Detect which cell encompasses the target text, then output its [x, y] center coordinate. 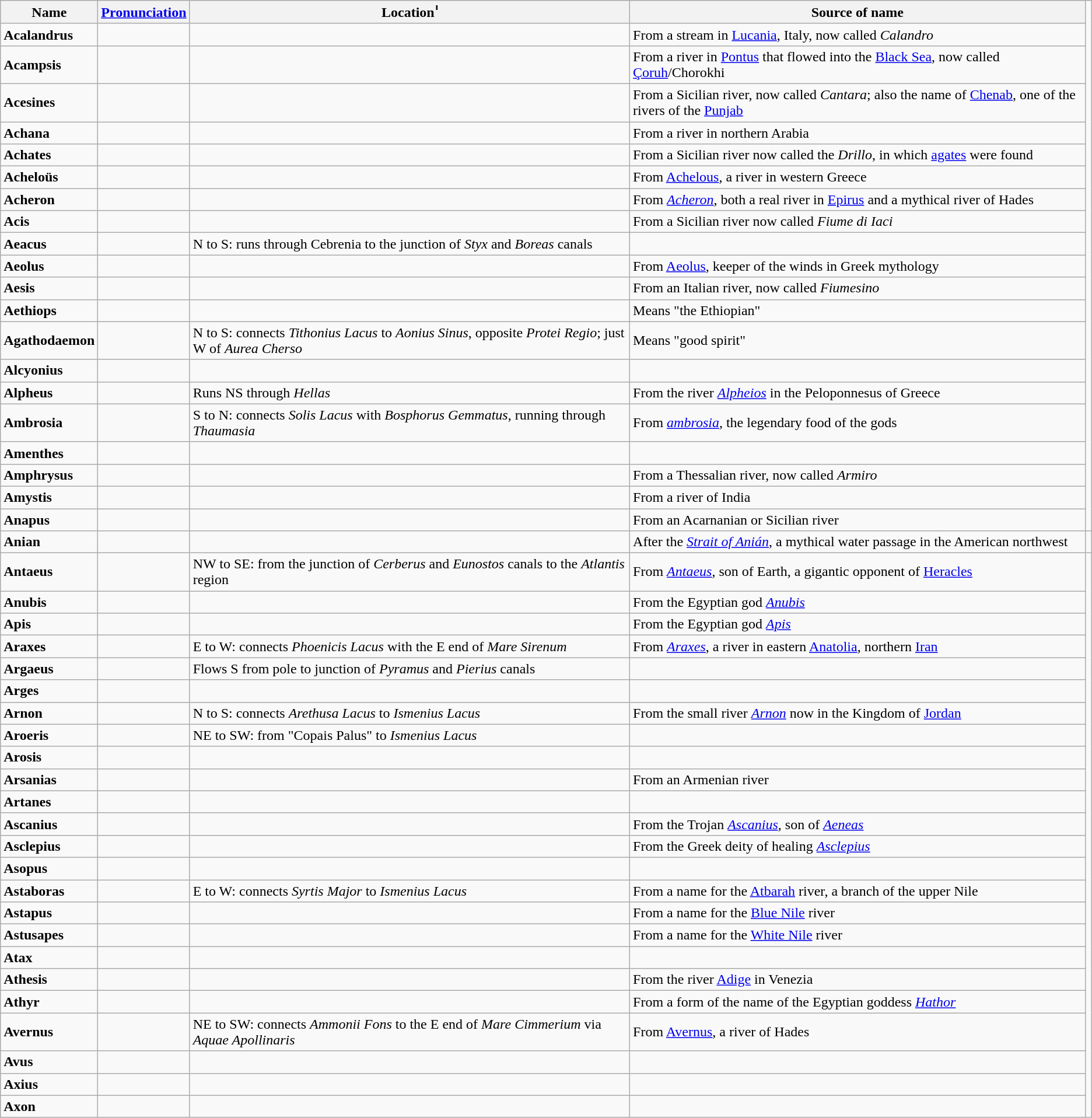
Aeolus [49, 266]
Arsanias [49, 780]
Aesis [49, 288]
Aethiops [49, 310]
Astapus [49, 913]
Acheloüs [49, 177]
Alcyonius [49, 371]
Asopus [49, 868]
Amystis [49, 497]
Acampsis [49, 64]
N to S: connects Tithonius Lacus to Aonius Sinus, opposite Protei Regio; just W of Aurea Cherso [409, 341]
From Araxes, a river in eastern Anatolia, northern Iran [857, 647]
Argaeus [49, 669]
Athyr [49, 1002]
Arosis [49, 757]
NE to SW: from "Copais Palus" to Ismenius Lacus [409, 735]
Antaeus [49, 572]
Avernus [49, 1032]
From a name for the Blue Nile river [857, 913]
Achates [49, 155]
Arges [49, 691]
Artanes [49, 802]
From a name for the Atbarah river, a branch of the upper Nile [857, 891]
Apis [49, 624]
Anapus [49, 520]
From a river of India [857, 497]
Acesines [49, 103]
E to W: connects Syrtis Major to Ismenius Lacus [409, 891]
From a river in northern Arabia [857, 132]
From a river in Pontus that flowed into the Black Sea, now called Çoruh/Chorokhi [857, 64]
Means "good spirit" [857, 341]
From Acheron, both a real river in Epirus and a mythical river of Hades [857, 200]
From the river Alpheios in the Peloponnesus of Greece [857, 393]
From an Acarnanian or Sicilian river [857, 520]
N to S: runs through Cebrenia to the junction of Styx and Boreas canals [409, 244]
After the Strait of Anián, a mythical water passage in the American northwest [857, 542]
From ambrosia, the legendary food of the gods [857, 422]
Flows S from pole to junction of Pyramus and Pierius canals [409, 669]
From the small river Arnon now in the Kingdom of Jordan [857, 713]
From Aeolus, keeper of the winds in Greek mythology [857, 266]
Arnon [49, 713]
NW to SE: from the junction of Cerberus and Eunostos canals to the Atlantis region [409, 572]
E to W: connects Phoenicis Lacus with the E end of Mare Sirenum [409, 647]
Araxes [49, 647]
Acalandrus [49, 34]
Amphrysus [49, 475]
From Avernus, a river of Hades [857, 1032]
Ambrosia [49, 422]
From the Egyptian god Apis [857, 624]
Acheron [49, 200]
From a name for the White Nile river [857, 935]
Atax [49, 958]
From Achelous, a river in western Greece [857, 177]
From the Greek deity of healing Asclepius [857, 846]
From a Thessalian river, now called Armiro [857, 475]
Acis [49, 222]
Alpheus [49, 393]
Locationˈ [409, 12]
From a form of the name of the Egyptian goddess Hathor [857, 1002]
From Antaeus, son of Earth, a gigantic opponent of Heracles [857, 572]
Astaboras [49, 891]
Anubis [49, 602]
N to S: connects Arethusa Lacus to Ismenius Lacus [409, 713]
From an Armenian river [857, 780]
Astusapes [49, 935]
From a Sicilian river now called the Drillo, in which agates were found [857, 155]
Pronunciation [143, 12]
Amenthes [49, 453]
From a Sicilian river now called Fiume di Iaci [857, 222]
Axius [49, 1084]
Axon [49, 1106]
From the Trojan Ascanius, son of Aeneas [857, 824]
NE to SW: connects Ammonii Fons to the E end of Mare Cimmerium via Aquae Apollinaris [409, 1032]
Asclepius [49, 846]
Name [49, 12]
From an Italian river, now called Fiumesino [857, 288]
Aroeris [49, 735]
From a stream in Lucania, Italy, now called Calandro [857, 34]
From a Sicilian river, now called Cantara; also the name of Chenab, one of the rivers of the Punjab [857, 103]
Athesis [49, 980]
Ascanius [49, 824]
Avus [49, 1062]
Source of name [857, 12]
Anian [49, 542]
From the Egyptian god Anubis [857, 602]
Runs NS through Hellas [409, 393]
Aeacus [49, 244]
Agathodaemon [49, 341]
Achana [49, 132]
Means "the Ethiopian" [857, 310]
From the river Adige in Venezia [857, 980]
S to N: connects Solis Lacus with Bosphorus Gemmatus, running through Thaumasia [409, 422]
